Pinpoint the cell where the given text exists, returning its [X, Y] midpoint coordinate. 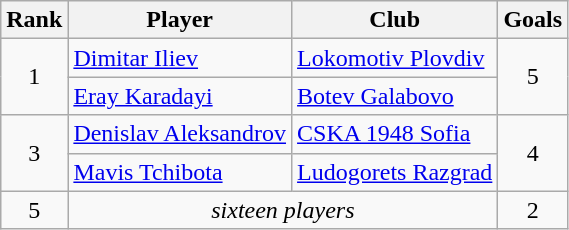
1 [34, 77]
4 [533, 153]
3 [34, 153]
Mavis Tchibota [180, 172]
Club [395, 20]
sixteen players [283, 210]
Denislav Aleksandrov [180, 134]
Dimitar Iliev [180, 58]
Ludogorets Razgrad [395, 172]
CSKA 1948 Sofia [395, 134]
Lokomotiv Plovdiv [395, 58]
Player [180, 20]
Goals [533, 20]
2 [533, 210]
Rank [34, 20]
Eray Karadayi [180, 96]
Botev Galabovo [395, 96]
